Identify which cell holds the provided text, then report its (x, y) central coordinate. 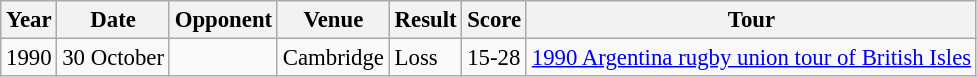
Tour (751, 20)
1990 (29, 58)
15-28 (494, 58)
30 October (113, 58)
1990 Argentina rugby union tour of British Isles (751, 58)
Venue (333, 20)
Score (494, 20)
Cambridge (333, 58)
Loss (426, 58)
Year (29, 20)
Opponent (223, 20)
Result (426, 20)
Date (113, 20)
